For the text-containing cell, return its midpoint in [x, y] coordinate format. 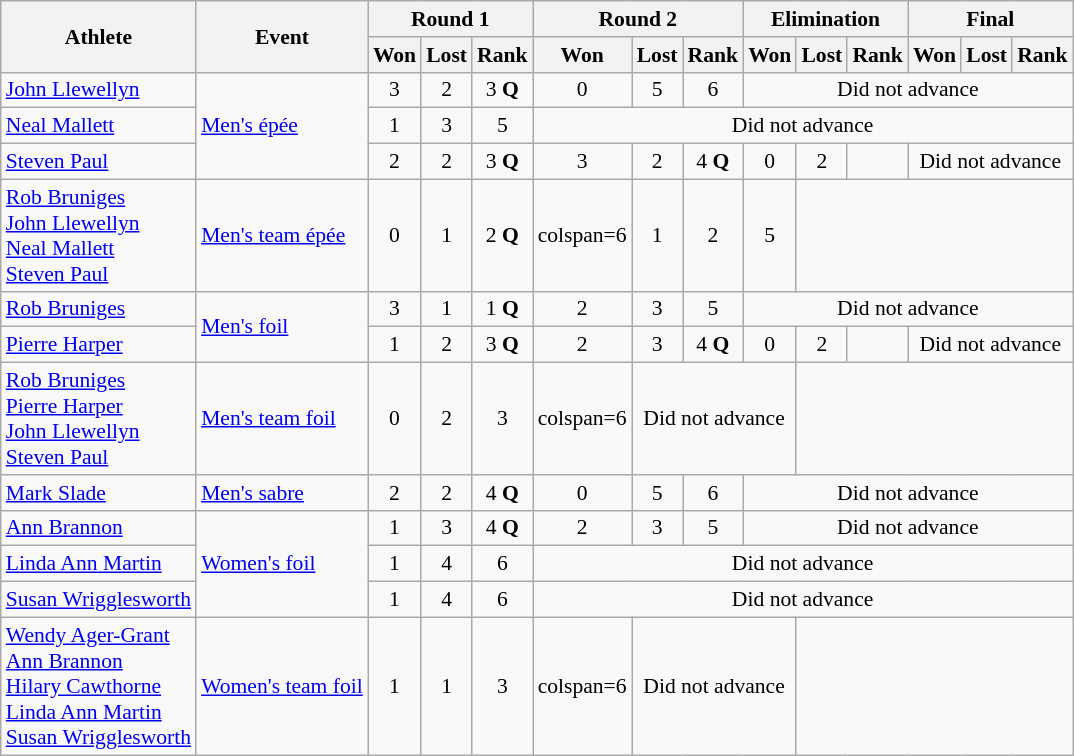
Steven Paul [98, 162]
Men's foil [282, 326]
Athlete [98, 36]
Elimination [826, 19]
Round 2 [638, 19]
Linda Ann Martin [98, 564]
Susan Wrigglesworth [98, 600]
Rob Bruniges [98, 309]
Round 1 [450, 19]
Final [990, 19]
1 Q [502, 309]
John Llewellyn [98, 90]
Pierre Harper [98, 345]
Event [282, 36]
Women's foil [282, 564]
Rob BrunigesPierre HarperJohn LlewellynSteven Paul [98, 419]
2 Q [502, 235]
Men's sabre [282, 493]
Wendy Ager-GrantAnn BrannonHilary CawthorneLinda Ann MartinSusan Wrigglesworth [98, 686]
Men's épée [282, 126]
Neal Mallett [98, 126]
Mark Slade [98, 493]
Men's team foil [282, 419]
Rob BrunigesJohn LlewellynNeal MallettSteven Paul [98, 235]
Ann Brannon [98, 528]
Men's team épée [282, 235]
Women's team foil [282, 686]
